Return (x, y) of the center of cell containing provided text 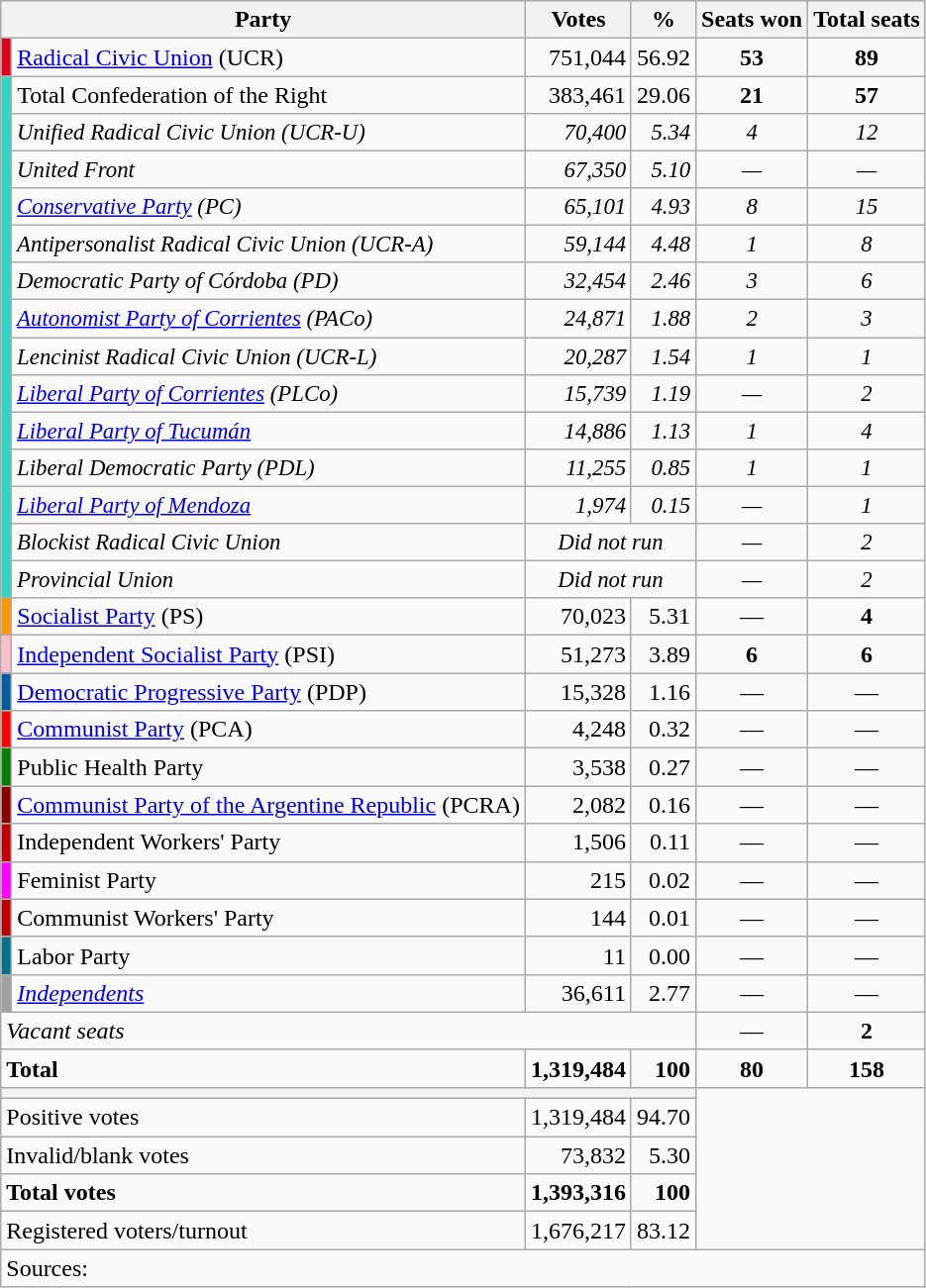
1,974 (578, 505)
11,255 (578, 467)
Antipersonalist Radical Civic Union (UCR-A) (269, 245)
0.16 (664, 805)
Radical Civic Union (UCR) (269, 57)
Total Confederation of the Right (269, 95)
1.88 (664, 319)
Party (263, 20)
Liberal Party of Tucumán (269, 431)
Seats won (753, 20)
0.02 (664, 880)
Total (263, 1068)
32,454 (578, 281)
Communist Party (PCA) (269, 730)
20,287 (578, 355)
29.06 (664, 95)
3,538 (578, 767)
Unified Radical Civic Union (UCR-U) (269, 133)
Lencinist Radical Civic Union (UCR-L) (269, 355)
Democratic Party of Córdoba (PD) (269, 281)
56.92 (664, 57)
4.93 (664, 207)
Sources: (463, 1268)
0.00 (664, 955)
83.12 (664, 1231)
89 (868, 57)
Positive votes (263, 1118)
80 (753, 1068)
Conservative Party (PC) (269, 207)
Socialist Party (PS) (269, 617)
15 (868, 207)
3.89 (664, 654)
Independent Workers' Party (269, 842)
Communist Workers' Party (269, 918)
70,023 (578, 617)
4.48 (664, 245)
Democratic Progressive Party (PDP) (269, 692)
1,393,316 (578, 1193)
215 (578, 880)
14,886 (578, 431)
2,082 (578, 805)
0.11 (664, 842)
53 (753, 57)
2.77 (664, 993)
% (664, 20)
73,832 (578, 1155)
Total seats (868, 20)
Autonomist Party of Corrientes (PACo) (269, 319)
Votes (578, 20)
57 (868, 95)
5.30 (664, 1155)
15,739 (578, 393)
Registered voters/turnout (263, 1231)
Labor Party (269, 955)
11 (578, 955)
1.54 (664, 355)
Total votes (263, 1193)
0.01 (664, 918)
1.13 (664, 431)
Independent Socialist Party (PSI) (269, 654)
67,350 (578, 170)
1,506 (578, 842)
5.31 (664, 617)
5.10 (664, 170)
21 (753, 95)
1.19 (664, 393)
5.34 (664, 133)
51,273 (578, 654)
383,461 (578, 95)
Public Health Party (269, 767)
2.46 (664, 281)
12 (868, 133)
24,871 (578, 319)
65,101 (578, 207)
144 (578, 918)
Vacant seats (349, 1031)
United Front (269, 170)
0.85 (664, 467)
Liberal Democratic Party (PDL) (269, 467)
158 (868, 1068)
94.70 (664, 1118)
0.15 (664, 505)
1,676,217 (578, 1231)
Provincial Union (269, 579)
36,611 (578, 993)
1.16 (664, 692)
Invalid/blank votes (263, 1155)
0.27 (664, 767)
59,144 (578, 245)
0.32 (664, 730)
4,248 (578, 730)
Independents (269, 993)
70,400 (578, 133)
Feminist Party (269, 880)
Communist Party of the Argentine Republic (PCRA) (269, 805)
Liberal Party of Corrientes (PLCo) (269, 393)
Blockist Radical Civic Union (269, 542)
15,328 (578, 692)
751,044 (578, 57)
Liberal Party of Mendoza (269, 505)
